Return [x, y] of the center of cell containing provided text 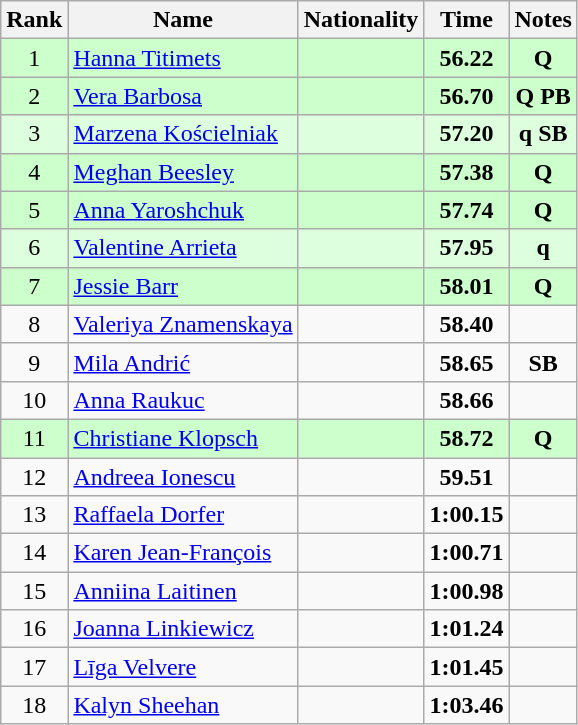
57.95 [466, 248]
Mila Andrić [183, 362]
Joanna Linkiewicz [183, 629]
Q PB [543, 96]
Rank [34, 20]
11 [34, 438]
Anniina Laitinen [183, 591]
Nationality [361, 20]
Andreea Ionescu [183, 477]
14 [34, 553]
4 [34, 172]
Anna Raukuc [183, 400]
1:01.45 [466, 667]
58.40 [466, 324]
15 [34, 591]
1:01.24 [466, 629]
Name [183, 20]
Hanna Titimets [183, 58]
q [543, 248]
Meghan Beesley [183, 172]
2 [34, 96]
Marzena Kościelniak [183, 134]
18 [34, 705]
1:00.98 [466, 591]
7 [34, 286]
1:00.15 [466, 515]
SB [543, 362]
Karen Jean-François [183, 553]
Anna Yaroshchuk [183, 210]
59.51 [466, 477]
Valeriya Znamenskaya [183, 324]
Jessie Barr [183, 286]
17 [34, 667]
9 [34, 362]
12 [34, 477]
16 [34, 629]
57.20 [466, 134]
58.65 [466, 362]
1 [34, 58]
Christiane Klopsch [183, 438]
57.74 [466, 210]
13 [34, 515]
Vera Barbosa [183, 96]
6 [34, 248]
56.22 [466, 58]
Raffaela Dorfer [183, 515]
Līga Velvere [183, 667]
1:00.71 [466, 553]
58.66 [466, 400]
10 [34, 400]
Kalyn Sheehan [183, 705]
Time [466, 20]
57.38 [466, 172]
5 [34, 210]
8 [34, 324]
58.72 [466, 438]
q SB [543, 134]
1:03.46 [466, 705]
Valentine Arrieta [183, 248]
58.01 [466, 286]
56.70 [466, 96]
3 [34, 134]
Notes [543, 20]
